Search for the cell housing the specified text and yield its [x, y] center coordinate. 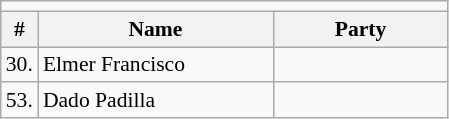
Name [156, 29]
Party [360, 29]
53. [20, 101]
30. [20, 65]
Elmer Francisco [156, 65]
# [20, 29]
Dado Padilla [156, 101]
